Return the [X, Y] coordinate for the center point of the cell that contains the specified text.  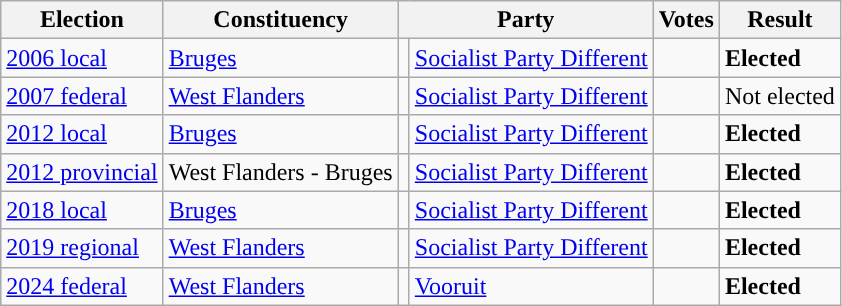
2006 local [82, 58]
Votes [686, 20]
2007 federal [82, 96]
2018 local [82, 210]
Vooruit [531, 286]
2012 provincial [82, 172]
West Flanders - Bruges [280, 172]
Result [780, 20]
2024 federal [82, 286]
Not elected [780, 96]
Constituency [280, 20]
2012 local [82, 134]
2019 regional [82, 248]
Election [82, 20]
Party [526, 20]
